Return the [x, y] coordinate for the center point of the cell that contains the specified text.  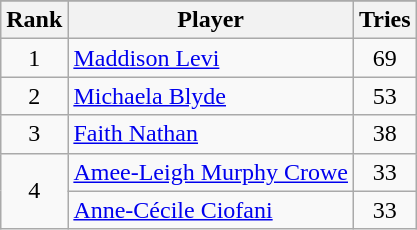
2 [34, 96]
38 [386, 134]
53 [386, 96]
Player [211, 20]
Maddison Levi [211, 58]
4 [34, 191]
Michaela Blyde [211, 96]
3 [34, 134]
Faith Nathan [211, 134]
1 [34, 58]
Amee-Leigh Murphy Crowe [211, 172]
Tries [386, 20]
69 [386, 58]
Rank [34, 20]
Anne-Cécile Ciofani [211, 210]
